Locate the cell with the specified text and output its (x, y) center coordinate. 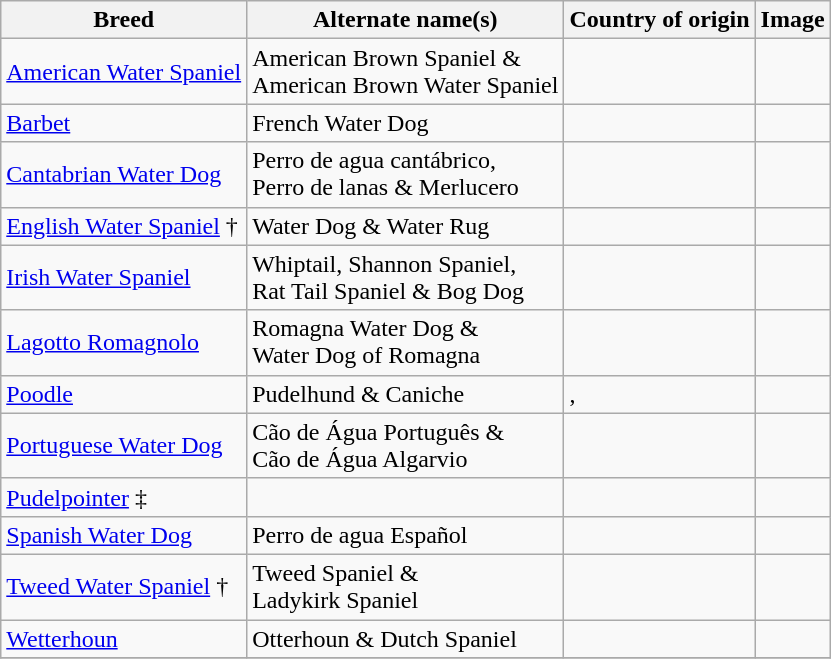
Pudelpointer ‡ (124, 497)
English Water Spaniel † (124, 226)
French Water Dog (406, 123)
Pudelhund & Caniche (406, 394)
Water Dog & Water Rug (406, 226)
American Brown Spaniel &American Brown Water Spaniel (406, 72)
Breed (124, 20)
Cantabrian Water Dog (124, 174)
Romagna Water Dog &Water Dog of Romagna (406, 342)
Wetterhoun (124, 639)
Tweed Spaniel &Ladykirk Spaniel (406, 586)
Cão de Água Português &Cão de Água Algarvio (406, 446)
American Water Spaniel (124, 72)
Irish Water Spaniel (124, 278)
Tweed Water Spaniel † (124, 586)
Poodle (124, 394)
Whiptail, Shannon Spaniel,Rat Tail Spaniel & Bog Dog (406, 278)
Alternate name(s) (406, 20)
Country of origin (660, 20)
Image (792, 20)
Lagotto Romagnolo (124, 342)
Portuguese Water Dog (124, 446)
Perro de agua Español (406, 535)
Spanish Water Dog (124, 535)
Otterhoun & Dutch Spaniel (406, 639)
, (660, 394)
Barbet (124, 123)
Perro de agua cantábrico, Perro de lanas & Merlucero (406, 174)
